Extract the [X, Y] coordinate from the center of the cell holding the provided text.  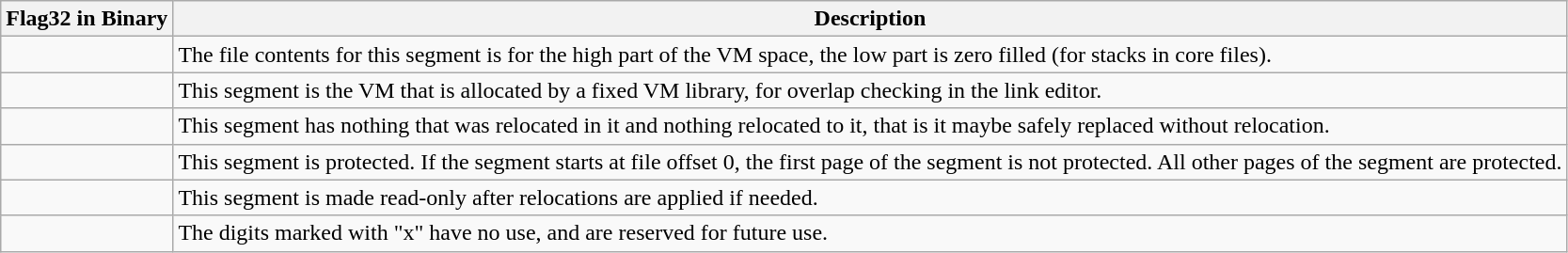
The digits marked with "x" have no use, and are reserved for future use. [870, 233]
This segment is the VM that is allocated by a fixed VM library, for overlap checking in the link editor. [870, 90]
The file contents for this segment is for the high part of the VM space, the low part is zero filled (for stacks in core files). [870, 55]
This segment has nothing that was relocated in it and nothing relocated to it, that is it maybe safely replaced without relocation. [870, 126]
Description [870, 19]
Flag32 in Binary [87, 19]
This segment is made read-only after relocations are applied if needed. [870, 198]
